Search for the cell housing the specified text and yield its [x, y] center coordinate. 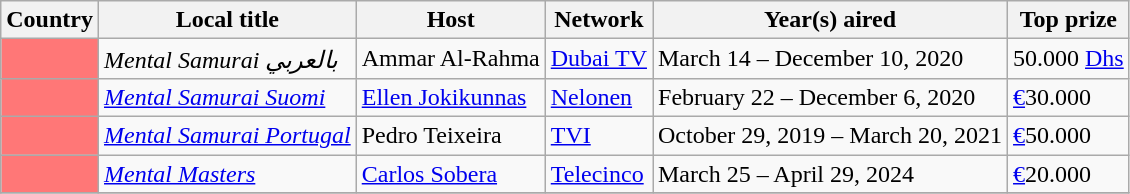
50.000 Dhs [1069, 59]
Carlos Sobera [450, 173]
March 25 – April 29, 2024 [830, 173]
Nelonen [598, 97]
€20.000 [1069, 173]
Host [450, 20]
Top prize [1069, 20]
February 22 – December 6, 2020 [830, 97]
TVI [598, 135]
Telecinco [598, 173]
€30.000 [1069, 97]
€50.000 [1069, 135]
Ammar Al-Rahma [450, 59]
Pedro Teixeira [450, 135]
March 14 – December 10, 2020 [830, 59]
Mental Samurai بالعربي [227, 59]
Network [598, 20]
Year(s) aired [830, 20]
Mental Samurai Suomi [227, 97]
Ellen Jokikunnas [450, 97]
Mental Samurai Portugal [227, 135]
Dubai TV [598, 59]
Country [50, 20]
Mental Masters [227, 173]
Local title [227, 20]
October 29, 2019 – March 20, 2021 [830, 135]
